For the text-containing cell, return its midpoint in (X, Y) coordinate format. 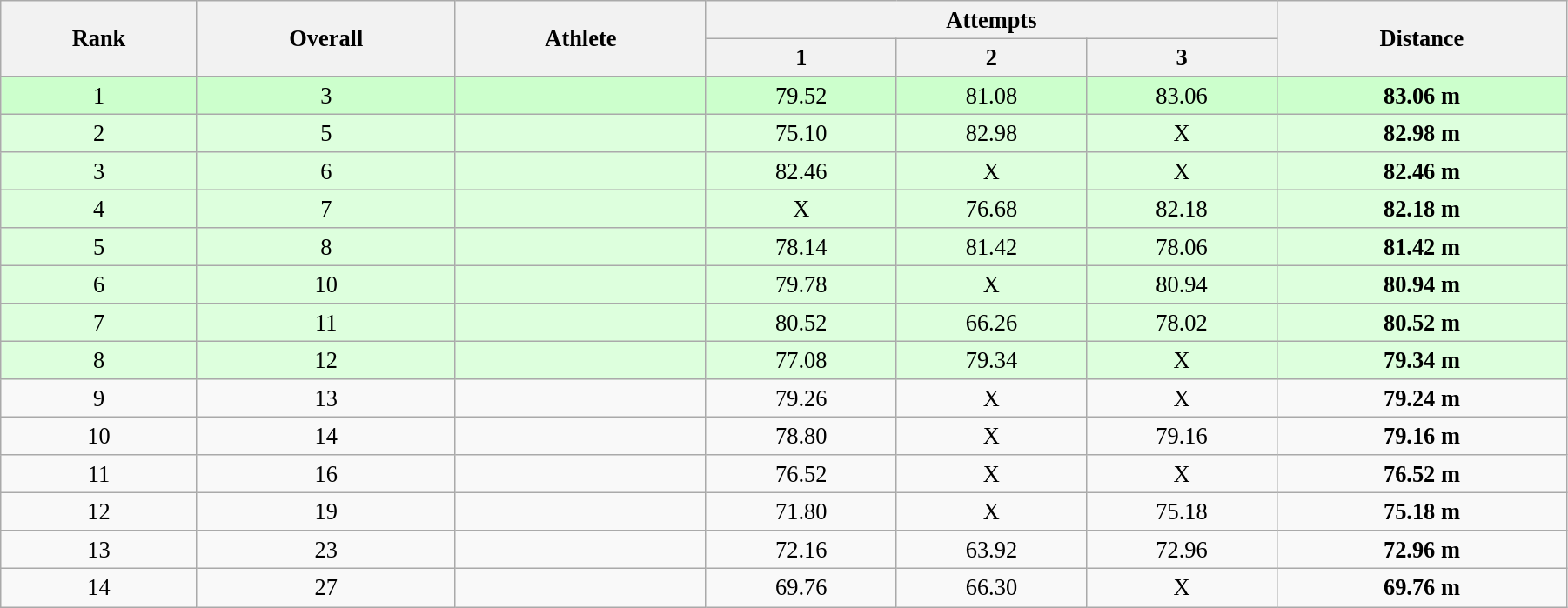
79.78 (801, 284)
79.16 m (1422, 436)
16 (325, 474)
4 (99, 209)
66.30 (992, 588)
78.06 (1182, 247)
79.34 m (1422, 360)
82.98 (992, 133)
23 (325, 550)
72.96 m (1422, 550)
79.52 (801, 95)
75.18 m (1422, 511)
72.16 (801, 550)
Athlete (580, 38)
69.76 (801, 588)
81.42 m (1422, 247)
Rank (99, 38)
71.80 (801, 511)
19 (325, 511)
76.52 m (1422, 474)
80.94 (1182, 284)
79.34 (992, 360)
79.26 (801, 398)
80.94 m (1422, 284)
78.02 (1182, 323)
76.68 (992, 209)
78.14 (801, 247)
83.06 m (1422, 95)
75.18 (1182, 511)
66.26 (992, 323)
76.52 (801, 474)
75.10 (801, 133)
81.08 (992, 95)
83.06 (1182, 95)
80.52 (801, 323)
80.52 m (1422, 323)
79.24 m (1422, 398)
82.18 m (1422, 209)
78.80 (801, 436)
9 (99, 398)
79.16 (1182, 436)
Attempts (991, 19)
69.76 m (1422, 588)
Overall (325, 38)
81.42 (992, 247)
27 (325, 588)
82.46 m (1422, 171)
63.92 (992, 550)
82.98 m (1422, 133)
82.46 (801, 171)
82.18 (1182, 209)
77.08 (801, 360)
Distance (1422, 38)
72.96 (1182, 550)
